Determine the [x, y] coordinate at the center of the cell enclosing the given text.  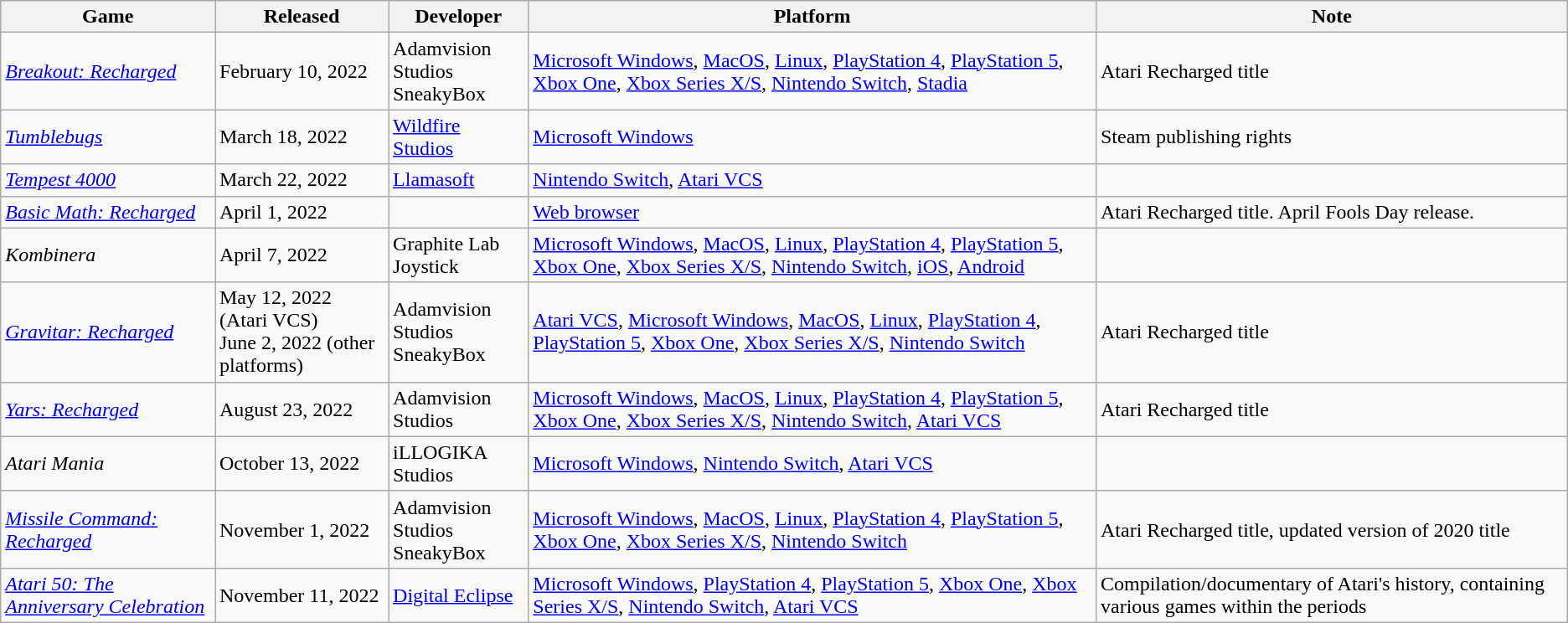
May 12, 2022 (Atari VCS)June 2, 2022 (other platforms) [302, 332]
Adamvision Studios [459, 409]
Microsoft Windows, MacOS, Linux, PlayStation 4, PlayStation 5, Xbox One, Xbox Series X/S, Nintendo Switch [812, 529]
Breakout: Recharged [108, 71]
Kombinera [108, 255]
Graphite LabJoystick [459, 255]
Microsoft Windows [812, 137]
April 1, 2022 [302, 212]
March 22, 2022 [302, 180]
February 10, 2022 [302, 71]
March 18, 2022 [302, 137]
Microsoft Windows, MacOS, Linux, PlayStation 4, PlayStation 5, Xbox One, Xbox Series X/S, Nintendo Switch, Stadia [812, 71]
iLLOGIKA Studios [459, 464]
Atari Mania [108, 464]
Microsoft Windows, MacOS, Linux, PlayStation 4, PlayStation 5, Xbox One, Xbox Series X/S, Nintendo Switch, Atari VCS [812, 409]
Llamasoft [459, 180]
Released [302, 17]
Yars: Recharged [108, 409]
Steam publishing rights [1332, 137]
Basic Math: Recharged [108, 212]
Atari Recharged title. April Fools Day release. [1332, 212]
Web browser [812, 212]
November 1, 2022 [302, 529]
November 11, 2022 [302, 595]
Developer [459, 17]
Wildfire Studios [459, 137]
Microsoft Windows, PlayStation 4, PlayStation 5, Xbox One, Xbox Series X/S, Nintendo Switch, Atari VCS [812, 595]
Atari VCS, Microsoft Windows, MacOS, Linux, PlayStation 4, PlayStation 5, Xbox One, Xbox Series X/S, Nintendo Switch [812, 332]
October 13, 2022 [302, 464]
Missile Command: Recharged [108, 529]
April 7, 2022 [302, 255]
Game [108, 17]
Nintendo Switch, Atari VCS [812, 180]
Gravitar: Recharged [108, 332]
Tempest 4000 [108, 180]
Microsoft Windows, Nintendo Switch, Atari VCS [812, 464]
Atari 50: The Anniversary Celebration [108, 595]
Atari Recharged title, updated version of 2020 title [1332, 529]
Note [1332, 17]
Tumblebugs [108, 137]
Platform [812, 17]
Microsoft Windows, MacOS, Linux, PlayStation 4, PlayStation 5, Xbox One, Xbox Series X/S, Nintendo Switch, iOS, Android [812, 255]
Compilation/documentary of Atari's history, containing various games within the periods [1332, 595]
Digital Eclipse [459, 595]
August 23, 2022 [302, 409]
